Locate the cell with the specified text and output its [x, y] center coordinate. 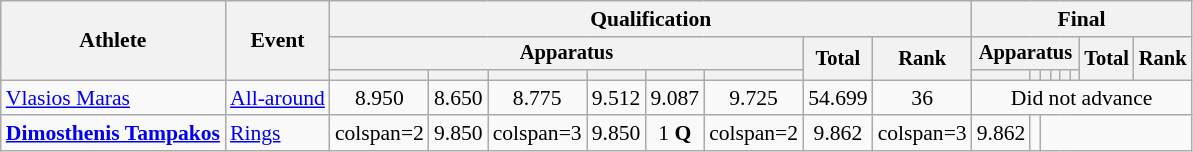
Did not advance [1082, 98]
8.650 [458, 98]
Final [1082, 19]
Dimosthenis Tampakos [113, 134]
9.087 [674, 98]
Athlete [113, 40]
36 [922, 98]
Vlasios Maras [113, 98]
9.725 [754, 98]
Qualification [651, 19]
8.950 [380, 98]
8.775 [538, 98]
Rings [278, 134]
All-around [278, 98]
1 Q [674, 134]
54.699 [838, 98]
Event [278, 40]
9.512 [616, 98]
